Capture the cell that displays the provided text and extract its [X, Y] central coordinate. 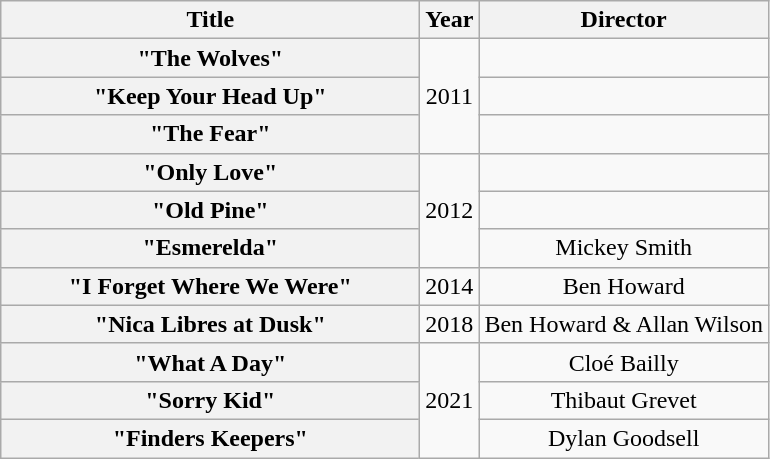
"Only Love" [210, 172]
Cloé Bailly [624, 362]
"I Forget Where We Were" [210, 286]
Ben Howard [624, 286]
"What A Day" [210, 362]
2011 [450, 96]
2018 [450, 324]
"Sorry Kid" [210, 400]
Ben Howard & Allan Wilson [624, 324]
Title [210, 20]
"The Wolves" [210, 58]
"The Fear" [210, 134]
Thibaut Grevet [624, 400]
2021 [450, 400]
"Keep Your Head Up" [210, 96]
Mickey Smith [624, 248]
2012 [450, 210]
2014 [450, 286]
Dylan Goodsell [624, 438]
"Finders Keepers" [210, 438]
"Old Pine" [210, 210]
Year [450, 20]
"Esmerelda" [210, 248]
"Nica Libres at Dusk" [210, 324]
Director [624, 20]
